Capture the cell that displays the provided text and extract its [x, y] central coordinate. 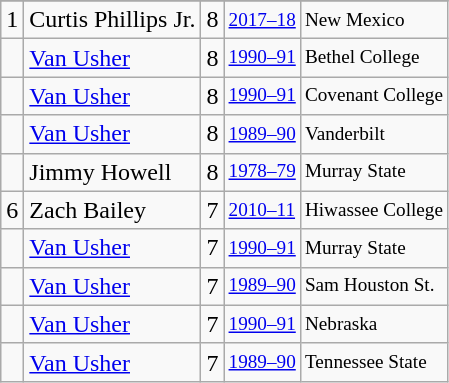
Nebraska [374, 324]
Curtis Phillips Jr. [112, 20]
Tennessee State [374, 362]
2017–18 [262, 20]
6 [12, 210]
Bethel College [374, 58]
1 [12, 20]
2010–11 [262, 210]
1978–79 [262, 172]
Sam Houston St. [374, 286]
Hiwassee College [374, 210]
Vanderbilt [374, 134]
New Mexico [374, 20]
Covenant College [374, 96]
Zach Bailey [112, 210]
Jimmy Howell [112, 172]
